Find where the given text appears and provide that cell's center as (X, Y) coordinate. 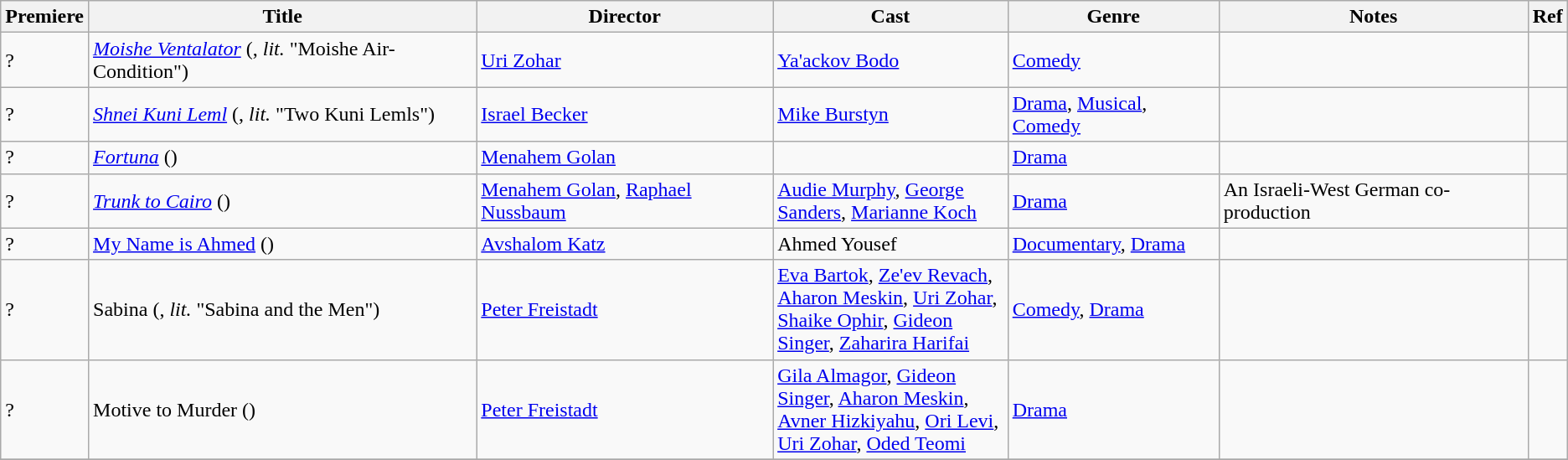
Fortuna () (283, 158)
Notes (1374, 17)
Director (625, 17)
Uri Zohar (625, 60)
Trunk to Cairo () (283, 201)
Audie Murphy, George Sanders, Marianne Koch (891, 201)
Comedy (1113, 60)
Drama, Musical, Comedy (1113, 114)
Cast (891, 17)
Israel Becker (625, 114)
Gila Almagor, Gideon Singer, Aharon Meskin, Avner Hizkiyahu, Ori Levi, Uri Zohar, Oded Teomi (891, 409)
Ref (1548, 17)
Documentary, Drama (1113, 244)
Moishe Ventalator (, lit. "Moishe Air-Condition") (283, 60)
Ya'ackov Bodo (891, 60)
Comedy, Drama (1113, 310)
Premiere (45, 17)
Genre (1113, 17)
My Name is Ahmed () (283, 244)
Shnei Kuni Leml (, lit. "Two Kuni Lemls") (283, 114)
Menahem Golan (625, 158)
Menahem Golan, Raphael Nussbaum (625, 201)
Sabina (, lit. "Sabina and the Men") (283, 310)
Title (283, 17)
An Israeli-West German co-production (1374, 201)
Mike Burstyn (891, 114)
Ahmed Yousef (891, 244)
Motive to Murder () (283, 409)
Avshalom Katz (625, 244)
Eva Bartok, Ze'ev Revach, Aharon Meskin, Uri Zohar, Shaike Ophir, Gideon Singer, Zaharira Harifai (891, 310)
